Detect which cell encompasses the target text, then output its [x, y] center coordinate. 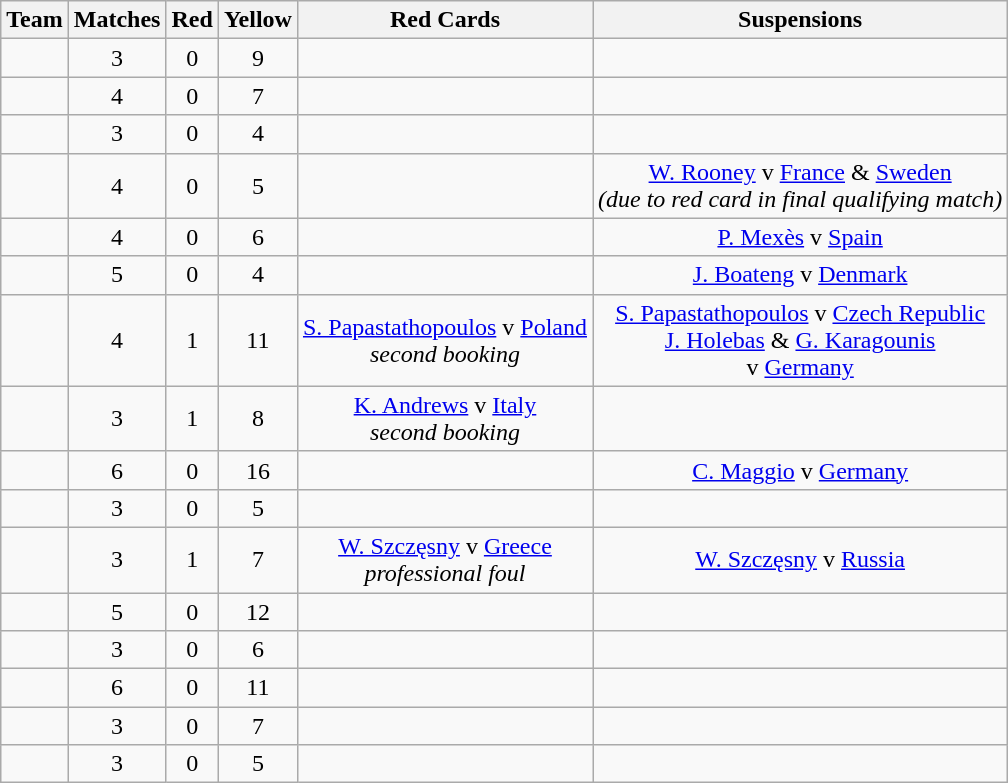
C. Maggio v Germany [800, 470]
9 [258, 58]
8 [258, 418]
W. Rooney v France & Sweden(due to red card in final qualifying match) [800, 186]
Red Cards [444, 20]
16 [258, 470]
S. Papastathopoulos v Polandsecond booking [444, 340]
Red [192, 20]
W. Szczęsny v Russia [800, 560]
Matches [117, 20]
12 [258, 611]
K. Andrews v Italysecond booking [444, 418]
P. Mexès v Spain [800, 237]
Yellow [258, 20]
Team [35, 20]
J. Boateng v Denmark [800, 275]
S. Papastathopoulos v Czech RepublicJ. Holebas & G. Karagounisv Germany [800, 340]
W. Szczęsny v Greeceprofessional foul [444, 560]
Suspensions [800, 20]
